Pinpoint the cell where the given text exists, returning its [x, y] midpoint coordinate. 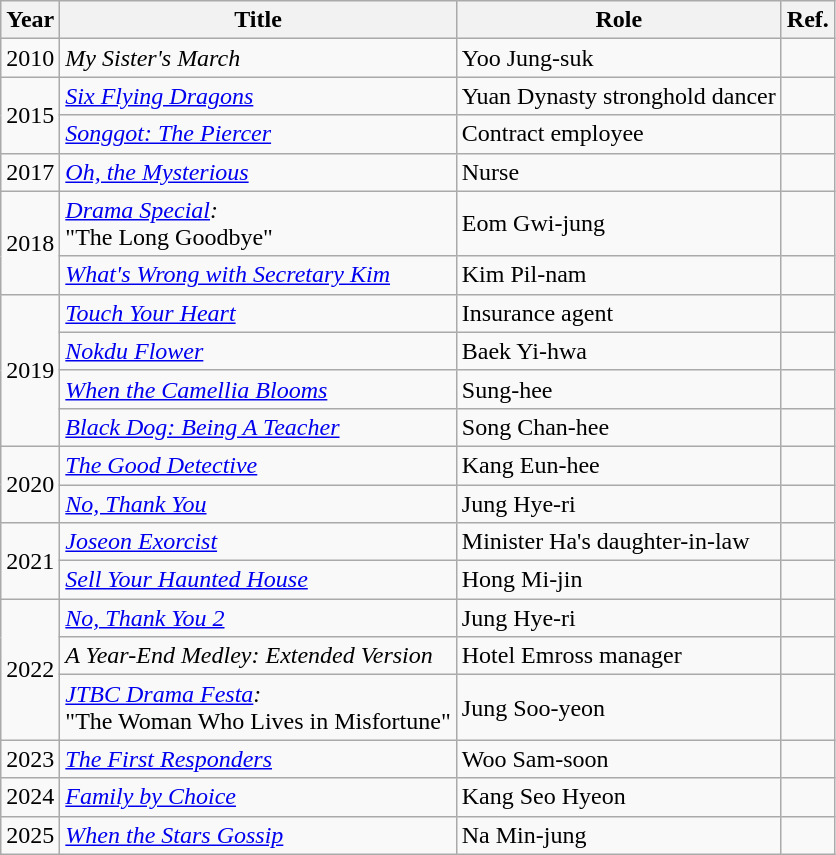
Sell Your Haunted House [258, 580]
2025 [30, 835]
Yuan Dynasty stronghold dancer [618, 96]
2017 [30, 172]
Yoo Jung-suk [618, 58]
2018 [30, 242]
Jung Soo-yeon [618, 708]
2023 [30, 759]
Kang Eun-hee [618, 465]
What's Wrong with Secretary Kim [258, 275]
My Sister's March [258, 58]
Joseon Exorcist [258, 542]
Ref. [808, 20]
Hong Mi-jin [618, 580]
2010 [30, 58]
When the Stars Gossip [258, 835]
JTBC Drama Festa:"The Woman Who Lives in Misfortune" [258, 708]
2022 [30, 670]
2021 [30, 561]
Family by Choice [258, 797]
2015 [30, 115]
Eom Gwi-jung [618, 224]
Nurse [618, 172]
Song Chan-hee [618, 427]
Woo Sam-soon [618, 759]
A Year-End Medley: Extended Version [258, 656]
Nokdu Flower [258, 351]
Insurance agent [618, 313]
Hotel Emross manager [618, 656]
Minister Ha's daughter-in-law [618, 542]
2020 [30, 484]
Sung-hee [618, 389]
2024 [30, 797]
Kang Seo Hyeon [618, 797]
Year [30, 20]
Baek Yi-hwa [618, 351]
Touch Your Heart [258, 313]
Title [258, 20]
Songgot: The Piercer [258, 134]
Six Flying Dragons [258, 96]
Drama Special:"The Long Goodbye" [258, 224]
No, Thank You 2 [258, 618]
Kim Pil-nam [618, 275]
Contract employee [618, 134]
2019 [30, 370]
Na Min-jung [618, 835]
Black Dog: Being A Teacher [258, 427]
No, Thank You [258, 503]
Role [618, 20]
The First Responders [258, 759]
The Good Detective [258, 465]
Oh, the Mysterious [258, 172]
When the Camellia Blooms [258, 389]
